Determine the (X, Y) coordinate at the center of the cell enclosing the given text.  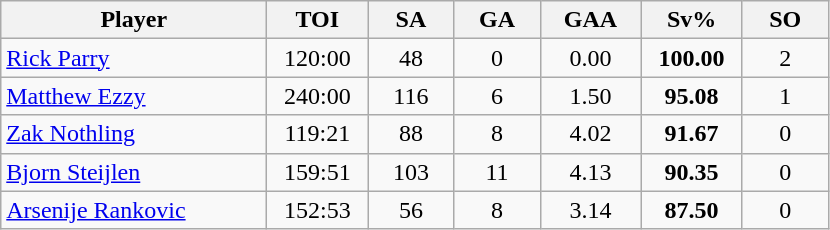
48 (411, 58)
TOI (318, 20)
91.67 (692, 134)
4.13 (590, 172)
240:00 (318, 96)
1.50 (590, 96)
90.35 (692, 172)
4.02 (590, 134)
116 (411, 96)
0.00 (590, 58)
6 (497, 96)
Sv% (692, 20)
Bjorn Steijlen (134, 172)
95.08 (692, 96)
159:51 (318, 172)
3.14 (590, 210)
Arsenije Rankovic (134, 210)
120:00 (318, 58)
GA (497, 20)
11 (497, 172)
152:53 (318, 210)
56 (411, 210)
2 (785, 58)
100.00 (692, 58)
119:21 (318, 134)
88 (411, 134)
SA (411, 20)
Rick Parry (134, 58)
1 (785, 96)
87.50 (692, 210)
SO (785, 20)
Zak Nothling (134, 134)
103 (411, 172)
Matthew Ezzy (134, 96)
Player (134, 20)
GAA (590, 20)
